From the cell containing the given text, extract its center point as [X, Y] coordinate. 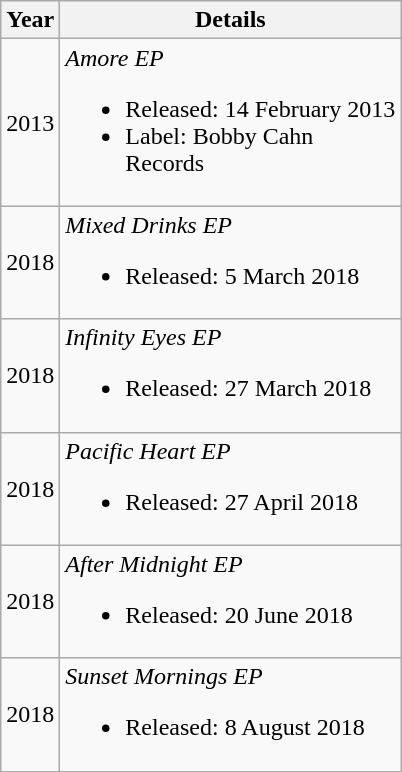
Pacific Heart EPReleased: 27 April 2018 [230, 488]
Infinity Eyes EPReleased: 27 March 2018 [230, 376]
Sunset Mornings EPReleased: 8 August 2018 [230, 714]
Mixed Drinks EPReleased: 5 March 2018 [230, 262]
Amore EPReleased: 14 February 2013Label: Bobby Cahn Records [230, 122]
After Midnight EPReleased: 20 June 2018 [230, 602]
Year [30, 20]
2013 [30, 122]
Details [230, 20]
